Identify which cell holds the provided text, then report its [X, Y] central coordinate. 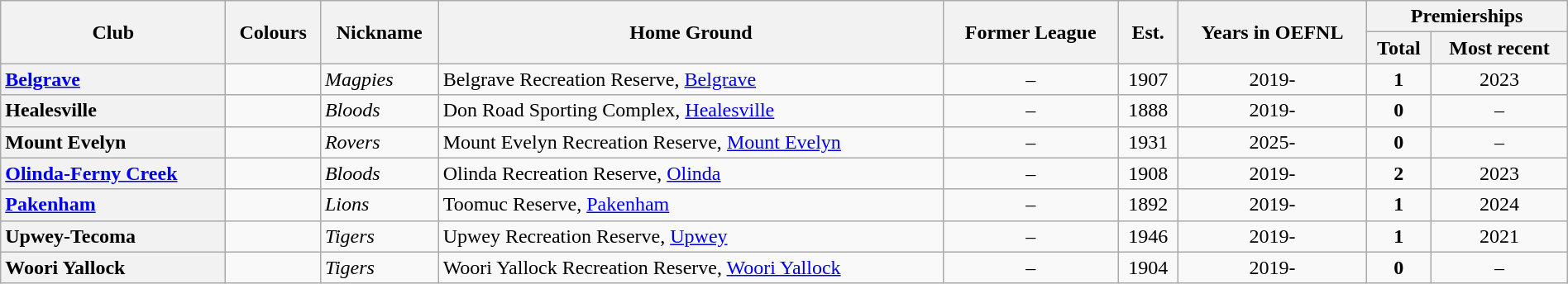
Nickname [379, 32]
Rovers [379, 142]
Belgrave [113, 79]
Olinda Recreation Reserve, Olinda [691, 173]
2025- [1272, 142]
1907 [1148, 79]
Olinda-Ferny Creek [113, 173]
1904 [1148, 267]
1931 [1148, 142]
Woori Yallock [113, 267]
Mount Evelyn [113, 142]
Pakenham [113, 205]
Upwey-Tecoma [113, 236]
Upwey Recreation Reserve, Upwey [691, 236]
Years in OEFNL [1272, 32]
Lions [379, 205]
Home Ground [691, 32]
Healesville [113, 111]
Toomuc Reserve, Pakenham [691, 205]
1888 [1148, 111]
Don Road Sporting Complex, Healesville [691, 111]
1908 [1148, 173]
Mount Evelyn Recreation Reserve, Mount Evelyn [691, 142]
1946 [1148, 236]
Woori Yallock Recreation Reserve, Woori Yallock [691, 267]
Est. [1148, 32]
Premierships [1467, 17]
Former League [1030, 32]
Total [1399, 48]
Magpies [379, 79]
Colours [273, 32]
Belgrave Recreation Reserve, Belgrave [691, 79]
1892 [1148, 205]
2021 [1500, 236]
2 [1399, 173]
2024 [1500, 205]
Club [113, 32]
Most recent [1500, 48]
